Determine the [x, y] coordinate at the center of the cell enclosing the given text.  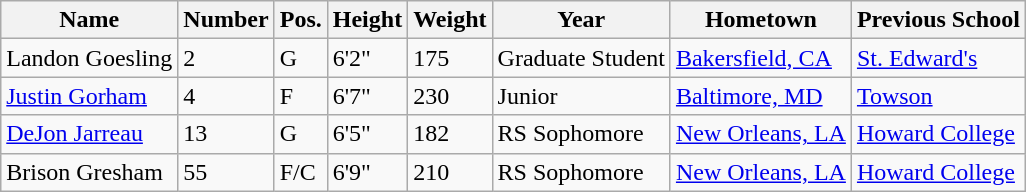
Year [581, 20]
F/C [300, 172]
Towson [938, 96]
6'9" [367, 172]
13 [226, 134]
Number [226, 20]
Junior [581, 96]
F [300, 96]
Graduate Student [581, 58]
175 [450, 58]
2 [226, 58]
6'7" [367, 96]
DeJon Jarreau [90, 134]
Baltimore, MD [760, 96]
230 [450, 96]
4 [226, 96]
Height [367, 20]
6'2" [367, 58]
Justin Gorham [90, 96]
Previous School [938, 20]
Hometown [760, 20]
55 [226, 172]
210 [450, 172]
182 [450, 134]
Weight [450, 20]
Brison Gresham [90, 172]
Landon Goesling [90, 58]
Pos. [300, 20]
6'5" [367, 134]
St. Edward's [938, 58]
Bakersfield, CA [760, 58]
Name [90, 20]
